Locate the cell with the specified text and output its [x, y] center coordinate. 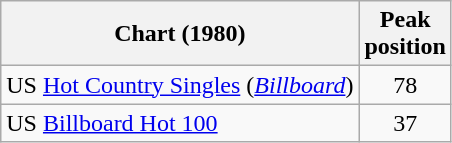
Peakposition [405, 34]
37 [405, 123]
US Hot Country Singles (Billboard) [180, 85]
US Billboard Hot 100 [180, 123]
Chart (1980) [180, 34]
78 [405, 85]
